For the text-containing cell, return its midpoint in [X, Y] coordinate format. 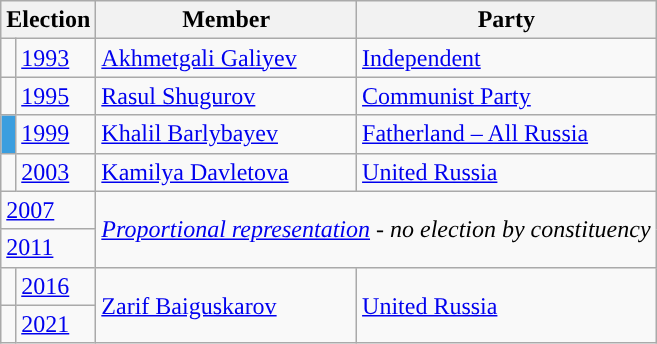
2011 [48, 248]
2021 [56, 324]
2016 [56, 286]
Kamilya Davletova [226, 172]
Fatherland – All Russia [507, 134]
Independent [507, 58]
Proportional representation - no election by constituency [376, 229]
2007 [48, 210]
2003 [56, 172]
1995 [56, 96]
1993 [56, 58]
Party [507, 20]
Communist Party [507, 96]
Khalil Barlybayev [226, 134]
Akhmetgali Galiyev [226, 58]
1999 [56, 134]
Rasul Shugurov [226, 96]
Election [48, 20]
Member [226, 20]
Zarif Baiguskarov [226, 305]
